Return the (X, Y) coordinate for the center point of the cell that contains the specified text.  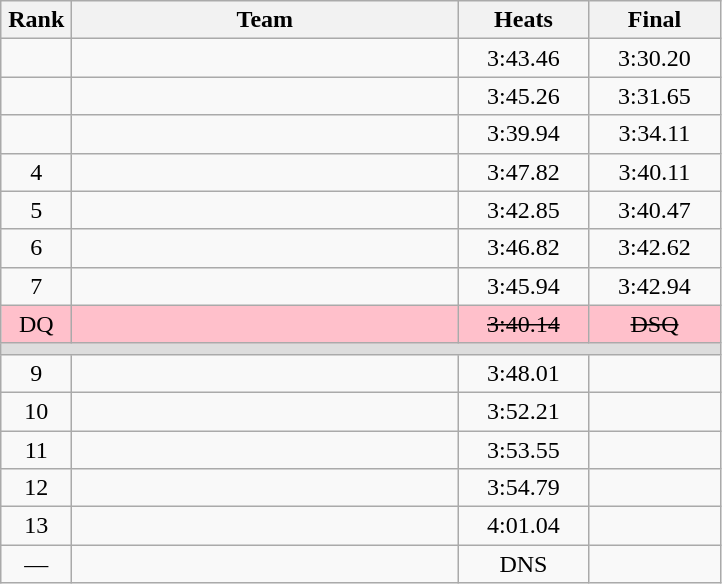
3:48.01 (524, 373)
3:39.94 (524, 134)
7 (36, 286)
3:42.85 (524, 210)
3:40.11 (654, 172)
DNS (524, 564)
12 (36, 488)
4 (36, 172)
3:45.94 (524, 286)
3:42.94 (654, 286)
3:40.14 (524, 324)
Heats (524, 20)
6 (36, 248)
5 (36, 210)
3:45.26 (524, 96)
3:40.47 (654, 210)
DQ (36, 324)
11 (36, 449)
Team (265, 20)
3:42.62 (654, 248)
3:46.82 (524, 248)
DSQ (654, 324)
10 (36, 411)
3:34.11 (654, 134)
4:01.04 (524, 526)
— (36, 564)
9 (36, 373)
3:54.79 (524, 488)
3:47.82 (524, 172)
13 (36, 526)
Final (654, 20)
3:31.65 (654, 96)
Rank (36, 20)
3:30.20 (654, 58)
3:43.46 (524, 58)
3:53.55 (524, 449)
3:52.21 (524, 411)
